Output the (x, y) coordinate of the center of the cell containing the given text.  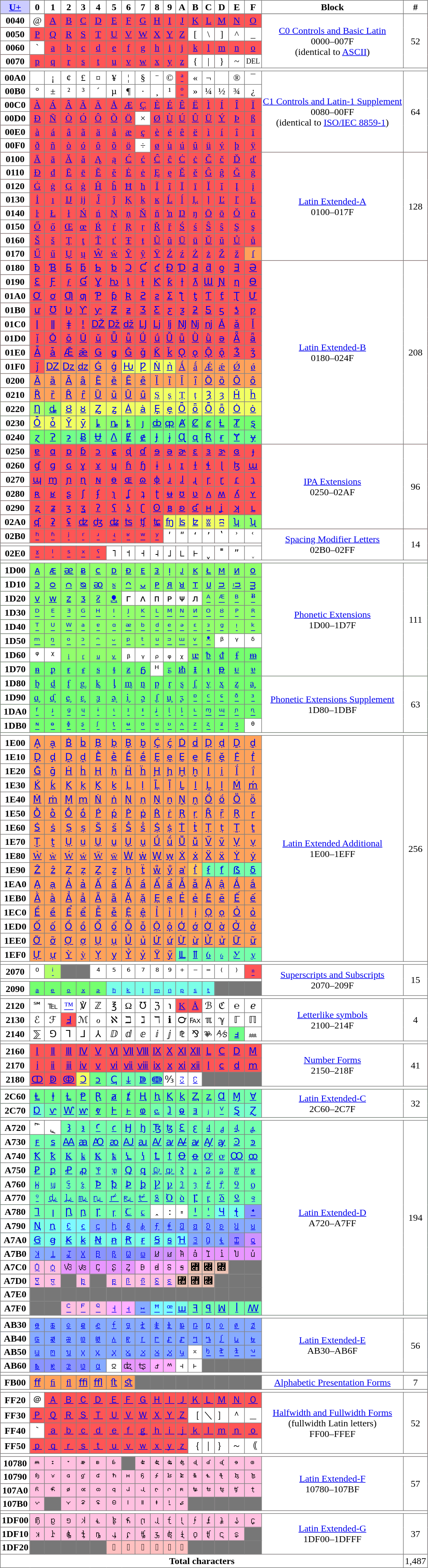
Ｑ (53, 1415)
Ꞩ (157, 1240)
Ɫ (69, 1096)
𝼕 (114, 1534)
Ṻ (182, 841)
ʶ (128, 536)
ᵬ (209, 655)
ᵹ (170, 669)
𐞣 (83, 1490)
ö (128, 145)
𐞶 (128, 1504)
2140 (15, 1034)
ꞃ (83, 1212)
Ḟ (237, 757)
ṻ (195, 841)
⁴ (98, 972)
ꭞ (237, 1352)
Ü (209, 118)
ṡ (53, 827)
ʉ (170, 494)
ḍ (222, 742)
0200 (15, 381)
Ē (69, 172)
0050 (15, 34)
c (83, 47)
ḧ (143, 771)
Ň (143, 213)
Ṣ (69, 827)
ɬ (209, 465)
1 (53, 7)
ǭ (222, 352)
ż (209, 253)
ở (253, 926)
˯ (253, 553)
ꭙ (170, 1352)
R (69, 34)
Ẕ (98, 870)
ꭅ (114, 1338)
ꝭ (222, 1184)
ᶋ (195, 683)
À (37, 105)
ʦ (128, 522)
Ẏ (237, 855)
ᶊ (182, 683)
Ƈ (143, 268)
ǀ (37, 324)
ↄ (98, 1079)
Ű (37, 253)
ᶛ (195, 697)
ï (253, 132)
𝼑 (53, 1534)
Ｋ (195, 1400)
ĵ (114, 199)
ṑ (53, 813)
ᶯ (253, 711)
Ａ (53, 1400)
ꟃ (83, 1267)
ᶼ (209, 726)
ặ (143, 898)
Ɵ (253, 282)
ữ (253, 940)
ꝵ (114, 1198)
ȝ (222, 395)
1D80 (15, 683)
Î (237, 105)
˫ (195, 553)
ž (237, 253)
1E60 (15, 827)
Ủ (128, 940)
ḥ (114, 771)
ƞ (237, 282)
ʳ (83, 536)
0270 (15, 480)
Ṍ (209, 799)
ꞝ (222, 1226)
e (114, 47)
Ḭ (209, 771)
ṋ (195, 799)
8 (157, 7)
ᴒ (69, 584)
0260 (15, 465)
ỽ (222, 954)
Ɩ (128, 282)
ɋ (195, 437)
ɾ (237, 480)
ờ (222, 926)
ʢ (69, 522)
Ž (222, 253)
ｉ (170, 1431)
ṽ (222, 841)
ƣ (83, 296)
ｘ (157, 1446)
¸ (157, 91)
ᵤ (98, 655)
ʘ (157, 508)
Ŧ (128, 240)
˥ (114, 553)
ħ (143, 186)
ŋ (195, 213)
ợ (83, 940)
Ǟ (237, 338)
⁰ (37, 972)
Ⅷ (143, 1051)
^ (237, 34)
ḵ (114, 785)
Ƭ (209, 296)
ꬸ (157, 1325)
0210 (15, 395)
𝼙 (170, 1534)
DEL (253, 61)
ớ (195, 926)
0280 (15, 494)
FF40 (15, 1431)
Ｚ (182, 1415)
Ş (237, 226)
x (157, 61)
ė (143, 172)
Total characters (202, 1561)
ᴗ (143, 584)
Ȟ (237, 395)
𐞙 (170, 1477)
01A0 (15, 296)
0140 (15, 213)
Ṝ (209, 813)
Ê (182, 105)
Ḏ (237, 742)
ᴕ (114, 584)
𝼖 (128, 1534)
ꭘ (157, 1352)
Ᵹ (222, 1198)
𐞒 (69, 1477)
ⅶ (128, 1065)
ᵘ (157, 641)
𐞗 (143, 1477)
¿ (253, 91)
ẓ (83, 870)
ê (182, 132)
ᶥ (114, 711)
ǽ (222, 366)
ⱹ (170, 1110)
ḕ (114, 757)
ℿ (253, 1020)
Ⅺ (182, 1051)
ắ (253, 884)
ⱡ (53, 1096)
ᴭ (222, 598)
ꭍ (222, 1338)
𐞸 (157, 1504)
A7F0 (15, 1308)
1D00 (15, 570)
ȴ (98, 423)
⁶ (128, 972)
Z (182, 34)
ᴬ (209, 598)
ú (182, 145)
𐞃 (83, 1463)
· (143, 91)
0230 (15, 423)
ǉ (170, 324)
꜡ (53, 1127)
ᵜ (209, 641)
ꜧ (143, 1127)
ǣ (83, 352)
Ú (182, 118)
I (170, 20)
ȃ (83, 381)
ꝿ (253, 1198)
Ṥ (98, 827)
Ů (237, 240)
0190 (15, 282)
ś (195, 226)
ɻ (195, 480)
ⅳ (83, 1065)
ǻ (195, 366)
Ⅽ (222, 1051)
Ꝡ (37, 1184)
ä (98, 132)
Ƨ (143, 296)
Ư (253, 296)
ⅽ (222, 1065)
ɣ (83, 465)
š (53, 240)
ꭄ (98, 1338)
63 (415, 704)
Ꞔ (98, 1267)
ẞ (237, 870)
ṥ (114, 827)
Ẳ (69, 898)
Ɀ (253, 1110)
ổ (114, 926)
ṧ (143, 827)
ƅ (114, 268)
ᵃ (83, 627)
ꬵ (114, 1325)
ř (170, 226)
ƶ (128, 310)
ⅈ (157, 1034)
ｏ (253, 1431)
Ĺ (170, 199)
ᵁ (53, 627)
ꞣ (83, 1240)
2120 (15, 1006)
û (195, 145)
ᴅ (114, 570)
Latin Extended-DA720–A7FF (332, 1218)
ꟽ (222, 1308)
ᴤ (98, 598)
å (114, 132)
Ắ (237, 884)
ᴌ (209, 570)
Ꝿ (237, 1198)
ꟸ (157, 1308)
ⅻ (195, 1065)
ꭟ (253, 1352)
ỗ (143, 926)
ˣ (83, 553)
Ď (237, 159)
ŵ (114, 253)
Ḗ (128, 757)
ử (222, 940)
Ç (143, 105)
𐞳 (83, 1504)
ǫ (195, 352)
ꟿ (253, 1308)
Ǆ (98, 324)
Ǖ (114, 338)
ᴍ (222, 570)
ꭧ (143, 1366)
ᶁ (53, 683)
ꭏ (253, 1338)
ᵲ (69, 669)
ᴪ (182, 598)
@ (37, 20)
ᴼ (209, 613)
b (69, 47)
í (222, 132)
Ė (128, 172)
ḫ (195, 771)
Latin Extended-B0180–024F (332, 352)
ì (209, 132)
ꜯ (253, 1127)
Ṫ (182, 827)
Í (222, 105)
ą (114, 159)
ꭎ (237, 1338)
ḁ (53, 742)
ᶒ (69, 697)
J (182, 20)
ᵅ (114, 627)
ᴞ (237, 584)
ǵ (114, 366)
Ō (209, 213)
Ế (237, 898)
Latin Extended-G1DF00–1DFFF (332, 1534)
Ŷ (128, 253)
ᴙ (170, 584)
ℯ (253, 1006)
Ŕ (98, 226)
ʏ (253, 494)
ꞌ (209, 1212)
Ⅿ (253, 1051)
Ự (37, 954)
½ (222, 91)
ᶅ (114, 683)
Ū (182, 240)
ﬃ (83, 1382)
ᵪ (182, 655)
ᶩ (170, 711)
1DB0 (15, 726)
ť (114, 240)
Ⱨ (143, 1096)
𐞊 (182, 1463)
Ꝓ (69, 1170)
ǧ (143, 352)
𐞀 (37, 1463)
Ƥ (98, 296)
Ć (128, 159)
ɼ (209, 480)
AB40 (15, 1338)
ɸ (157, 480)
ₐ (37, 988)
ɹ (170, 480)
ᶫ (195, 711)
Ȕ (98, 395)
ᶀ (37, 683)
Ɠ (83, 282)
128 (415, 206)
ꭈ (157, 1338)
ﬅ (114, 1382)
ᶄ (98, 683)
ă (83, 159)
ʁ (53, 494)
𐞭 (222, 1490)
Ꟃ (69, 1267)
ₘ (157, 988)
Ŗ (128, 226)
00F0 (15, 145)
î (237, 132)
» (195, 91)
ꟾ (237, 1308)
ꬴ (98, 1325)
ƛ (195, 282)
ɀ (37, 437)
𝼞 (237, 1534)
Ù (170, 118)
ḟ (253, 757)
Ở (237, 926)
𐞝 (222, 1477)
0040 (15, 20)
Ƶ (114, 310)
ľ (237, 199)
ḷ (143, 785)
ʽ (222, 536)
ꟓ (83, 1281)
ʮ (237, 522)
ｓ (83, 1446)
ꟑ (53, 1281)
℥ (114, 1006)
𐞫 (195, 1490)
ᵼ (209, 669)
Ø (157, 118)
Ȋ (182, 381)
Ȏ (237, 381)
Ꝙ (157, 1170)
ᴢ (69, 598)
Ș (157, 395)
𐞥 (114, 1490)
𝼘 (157, 1534)
ᶂ (69, 683)
ǡ (53, 352)
Ạ (37, 884)
ƌ (209, 268)
ˠ (37, 553)
ɖ (128, 451)
ɡ (53, 465)
Ꜣ (69, 1127)
S (83, 34)
X (157, 34)
0290 (15, 508)
ǋ (195, 324)
ꜱ (53, 1141)
ɦ (128, 465)
𐞂 (69, 1463)
Ꟈ (143, 1267)
Ƛ (209, 1281)
ǃ (83, 324)
ᴜ (209, 584)
Ò (69, 118)
Ẁ (37, 855)
ḿ (253, 785)
ᴋ (195, 570)
Ｗ (143, 1415)
ｅ (114, 1431)
107B0 (15, 1504)
⅍ (222, 1034)
ᵆ (128, 627)
ｇ (143, 1431)
q (53, 61)
ⅵ (114, 1065)
Alphabetic Presentation Forms (332, 1382)
ↇ (143, 1079)
ᵝ (222, 641)
Ⅴ (98, 1051)
ℶ (128, 1020)
ʜ (209, 508)
ȹ (170, 423)
ₗ (143, 988)
\ (209, 34)
⅄ (98, 1034)
Ȁ (37, 381)
ø (157, 145)
Ȣ (69, 409)
14 (415, 545)
Ｔ (98, 1415)
Block (332, 7)
Ĉ (157, 159)
ȩ (170, 409)
ᶱ (53, 726)
ₓ (83, 988)
Ɤ (195, 1267)
Ꝟ (237, 1170)
ﬆ (128, 1382)
ĭ (222, 186)
ų (83, 253)
ɜ (209, 451)
ꝇ (143, 1156)
Ꟁ (37, 1267)
ḭ (222, 771)
ừ (195, 940)
ʷ (143, 536)
Ꞗ (128, 1226)
Ɲ (222, 282)
Latin Extended-EAB30–AB6F (332, 1345)
ẑ (53, 870)
ᶕ (114, 697)
ĕ (114, 172)
ẍ (222, 855)
ɶ (128, 480)
0220 (15, 409)
ᵽ (222, 669)
ʿ (253, 536)
Ƙ (157, 282)
ℷ (143, 1020)
ḏ (253, 742)
ẏ (253, 855)
ₕ (114, 988)
Ḋ (182, 742)
𐞖 (128, 1477)
ǚ (182, 338)
Ẇ (128, 855)
Ƕ (128, 366)
Ă (69, 159)
ᵚ (182, 641)
ɰ (37, 480)
Ⅾ (237, 1051)
2090 (15, 988)
A740 (15, 1156)
ᴠ (37, 598)
ⅼ (209, 1065)
Latin Extended-F10780–107BF (332, 1484)
Ɉ (157, 437)
ḯ (253, 771)
ǈ (157, 324)
ₛ (195, 988)
÷ (143, 145)
ẽ (222, 898)
ƚ (182, 282)
ᶑ (53, 697)
Ⅶ (128, 1051)
Ḽ (209, 785)
Ǐ (253, 324)
ʼ (209, 536)
ｗ (143, 1446)
Ṓ (69, 813)
ẻ (195, 898)
Ȼ (195, 423)
ᴾ (237, 613)
ꞯ (253, 1240)
ⅅ (114, 1034)
P (37, 34)
Ʈ (237, 296)
ꝓ (83, 1170)
𐞘 (157, 1477)
Number Forms2150–218F (332, 1065)
Ṛ (182, 813)
ꝯ (253, 1184)
ꞎ (237, 1212)
Ṑ (37, 813)
𐞹 (170, 1504)
ȫ (195, 409)
Ɇ (128, 437)
ề (53, 912)
𐞟 (253, 1477)
Ṋ (182, 799)
Ô (98, 118)
Ꞓ (69, 1226)
Ÿ (157, 253)
ᶶ (128, 726)
Ʊ (53, 310)
Ꜿ (237, 1141)
Ɦ (182, 1240)
ꞽ (222, 1254)
Š (37, 240)
꞉ (170, 1212)
ᴐ (37, 584)
℺ (182, 1020)
Ề (37, 912)
00E0 (15, 132)
ᵞ (237, 641)
ᶡ (53, 711)
Ữ (237, 940)
ꝝ (222, 1170)
℮ (237, 1006)
Ⱶ (114, 1110)
ƃ (83, 268)
ᶴ (98, 726)
ẋ (195, 855)
𐞕 (114, 1477)
˧ (143, 553)
Ƴ (83, 310)
ʟ (253, 508)
ᵫ (195, 655)
ẗ (143, 870)
Ｌ (209, 1400)
Ī (182, 186)
ᵮ (237, 655)
ɲ (69, 480)
𐞮 (237, 1490)
ƿ (253, 310)
ç (143, 132)
Ṗ (128, 813)
Ↄ (83, 1079)
ⅲ (69, 1065)
Ĝ (209, 172)
´ (98, 91)
ḅ (114, 742)
ḱ (53, 785)
ᶳ (83, 726)
m (222, 47)
A760 (15, 1184)
57 (415, 1484)
ｑ (53, 1446)
ꬼ (209, 1325)
Ṹ (157, 841)
ↈ (157, 1079)
Ǌ (182, 324)
Ṯ (237, 827)
1E00 (15, 742)
Ⱳ (69, 1110)
Ꝧ (128, 1184)
ƀ (37, 268)
Õ (114, 118)
ʱ (53, 536)
Ṇ (128, 799)
T (98, 34)
ɮ (237, 465)
ꝶ (128, 1198)
Þ (237, 118)
ↀ (37, 1079)
Ꟶ (114, 1308)
1E50 (15, 813)
Ỏ (237, 912)
Ⅼ (209, 1051)
ĥ (114, 186)
ã (83, 132)
0150 (15, 226)
ỉ (170, 912)
ℸ (157, 1020)
1D40 (15, 627)
Ꝋ (182, 1156)
_ (253, 34)
Ꟑ (37, 1281)
꭫ (195, 1366)
ȍ (222, 381)
Ɥ (222, 1212)
ŀ (37, 213)
Ḵ (98, 785)
ᴝ (222, 584)
Ĵ (98, 199)
ꭔ (98, 1352)
ｖ (128, 1446)
Ȃ (69, 381)
𐞧 (143, 1490)
ș (170, 395)
ᴫ (195, 598)
ᵙ (170, 641)
ᵒ (69, 641)
ṕ (114, 813)
ꬰ (37, 1325)
ᵓ (83, 641)
ŷ (143, 253)
𝼃 (83, 1520)
꞊ (182, 1212)
Ḫ (182, 771)
ꞓ (83, 1226)
𝼈 (157, 1520)
ē (83, 172)
ǲ (69, 366)
ᵻ (195, 669)
ⅰ (37, 1065)
Ꜵ (98, 1141)
Ɍ (209, 437)
｛ (195, 1446)
ṝ (222, 813)
ʒ (69, 508)
ɪ (182, 465)
± (53, 91)
Ḇ (128, 742)
ȧ (143, 409)
Ɬ (222, 1240)
0100 (15, 159)
256 (415, 848)
ʑ (53, 508)
â (69, 132)
ℭ (222, 1006)
𐞴 (98, 1504)
A7A0 (15, 1240)
ꞗ (143, 1226)
ⱻ (195, 1110)
］ (222, 1415)
32 (415, 1103)
ꞙ (170, 1226)
ᴈ (157, 570)
Ꞣ (69, 1240)
Ꝗ (128, 1170)
ṫ (195, 827)
Ɂ (53, 437)
𐞢 (69, 1490)
ʛ (195, 508)
ᶽ (222, 726)
Ꝍ (209, 1156)
ꜩ (170, 1127)
Ị (182, 912)
Ŀ (253, 199)
ꝍ (222, 1156)
ᵯ (253, 655)
ꭩ (170, 1366)
ᴺ (182, 613)
Ꜻ (182, 1141)
ǁ (53, 324)
ᶵ (114, 726)
ḽ (222, 785)
ȱ (53, 423)
⁺ (182, 972)
ꞏ (253, 1212)
ᶉ (170, 683)
𝼁 (53, 1520)
Ȩ (157, 409)
ḉ (170, 742)
ǒ (69, 338)
Ņ (114, 213)
Phonetic Extensions Supplement1D80–1DBF (332, 704)
Ᵽ (83, 1096)
ꭓ (83, 1352)
ḓ (83, 757)
ꭚ (182, 1352)
Ｐ (37, 1415)
⁵ (114, 972)
w (143, 61)
° (37, 91)
ɇ (143, 437)
Ḱ (37, 785)
Ṧ (128, 827)
Ω (128, 1006)
u (114, 61)
ĉ (170, 159)
Ỻ (182, 954)
Ï (253, 105)
ŏ (253, 213)
Ļ (195, 199)
Ꝃ (69, 1156)
ﬀ (37, 1382)
ẛ (195, 870)
ⱼ (209, 1110)
ỿ (253, 954)
¢ (69, 78)
Ꝯ (237, 1184)
Ä (98, 105)
ꭌ (209, 1338)
ꜹ (170, 1141)
ⅹ (170, 1065)
ź (182, 253)
Ỷ (128, 954)
Ⅸ (157, 1051)
ᶻ (195, 726)
ɍ (222, 437)
ḡ (53, 771)
Ḙ (157, 757)
A730 (15, 1141)
ɿ (253, 480)
ɱ (53, 480)
ɢ (69, 465)
Ｊ (182, 1400)
ᶜ (209, 697)
ᶓ (83, 697)
ŭ (222, 240)
Å (195, 1006)
ℱ (53, 1020)
ﬄ (98, 1382)
n (237, 47)
Ỗ (128, 926)
¾ (237, 91)
Ẵ (98, 898)
ḃ (83, 742)
Ẑ (37, 870)
Ꞵ (98, 1254)
Ẻ (182, 898)
ꟼ (209, 1308)
↋ (195, 1079)
𝼧 (143, 1547)
00C0 (15, 105)
Ꝑ (37, 1170)
ẘ (157, 870)
Ẉ (157, 855)
⅀ (37, 1034)
Ớ (182, 926)
þ (237, 145)
ᶙ (170, 697)
Á (53, 105)
ꜰ (37, 1141)
Ầ (128, 884)
ǰ (37, 366)
01F0 (15, 366)
ⱪ (182, 1096)
v (128, 61)
ꝙ (170, 1170)
Ặ (128, 898)
𐞩 (170, 1490)
© (170, 78)
ᶤ (98, 711)
ꞧ (143, 1240)
ȳ (83, 423)
Ƒ (53, 282)
ꞇ (143, 1212)
ꟁ (53, 1267)
ꝸ (157, 1198)
ꟶ (128, 1308)
ɠ (37, 465)
ḛ (195, 757)
℡ (53, 1006)
ư (37, 310)
Ｈ (157, 1400)
107A0 (15, 1490)
Ǫ (182, 352)
ᶖ (128, 697)
ˬ (209, 553)
1E30 (15, 785)
ǔ (98, 338)
ⅷ (143, 1065)
6 (128, 7)
ᵸ (157, 669)
1EA0 (15, 884)
02A0 (15, 522)
2C70 (15, 1110)
ｙ (170, 1446)
ể (83, 912)
ᶧ (143, 711)
01B0 (15, 310)
A750 (15, 1170)
ꝳ (83, 1198)
～ (237, 1446)
⅋ (195, 1034)
ꭦ (128, 1366)
ᵥ (114, 655)
ꭣ (83, 1366)
Ḯ (237, 771)
A7E0 (15, 1294)
ⱺ (182, 1110)
ŝ (222, 226)
𝼊 (182, 1520)
Ʝ (69, 1254)
01E0 (15, 352)
1E40 (15, 799)
02E0 (15, 553)
Ꟊ (170, 1267)
ᴟ (253, 584)
𐞄 (98, 1463)
ꞟ (253, 1226)
A790 (15, 1226)
ḗ (143, 757)
® (237, 78)
ᴂ (69, 570)
Ƌ (195, 268)
Ț (182, 395)
ⅇ (143, 1034)
𝼅 (114, 1520)
ᴵ (114, 613)
ⱨ (157, 1096)
ꝫ (195, 1184)
Ḥ (98, 771)
1DF20 (15, 1547)
Ƃ (69, 268)
Ṉ (157, 799)
ⱷ (143, 1110)
ᴔ (98, 584)
ꞷ (143, 1254)
ᶹ (170, 726)
ỳ (83, 954)
𝼔 (98, 1534)
į (253, 186)
Ġ (37, 186)
ʠ (37, 522)
0110 (15, 172)
O (253, 20)
FB00 (15, 1382)
r (69, 61)
𝼝 (222, 1534)
ʺ (182, 536)
ᶷ (143, 726)
Ħ (128, 186)
ṏ (253, 799)
ẕ (114, 870)
Ｘ (157, 1415)
ꞕ (114, 1226)
Ɗ (182, 268)
ᴖ (128, 584)
ū (195, 240)
ꜷ (143, 1141)
Ꞌ (195, 1212)
ạ (53, 884)
ý (222, 145)
Ḛ (182, 757)
ꝕ (114, 1170)
l (209, 47)
ǎ (237, 324)
Ḩ (157, 771)
ꜳ (83, 1141)
Ċ (182, 159)
ḳ (83, 785)
ꟛ (195, 1281)
ꝑ (53, 1170)
ấ (114, 884)
ḑ (53, 757)
A720 (15, 1127)
Ʞ (37, 1254)
Ȭ (209, 409)
2160 (15, 1051)
ᶗ (143, 697)
Ì (209, 105)
¥ (114, 78)
ℾ (237, 1020)
00B0 (15, 91)
ᴮ (237, 598)
𐞦 (128, 1490)
ʓ (83, 508)
ꭀ (37, 1338)
ƫ (195, 296)
𐞚 (182, 1477)
194 (415, 1218)
⁽ (222, 972)
Ꞧ (128, 1240)
Ꝭ (209, 1184)
A780 (15, 1212)
Ľ (222, 199)
Ể (69, 912)
Ť (98, 240)
ᴩ (170, 598)
9 (170, 7)
𐞵 (114, 1504)
ᵱ (53, 669)
Ĭ (209, 186)
ʎ (237, 494)
𐞞 (237, 1477)
ồ (83, 926)
Ｆ (128, 1400)
Ȿ (237, 1110)
Ḓ (69, 757)
Ɔ (128, 268)
𝼄 (98, 1520)
Ȥ (98, 409)
Ṿ (237, 841)
ẖ (128, 870)
Ḅ (98, 742)
ḙ (170, 757)
Ｎ (237, 1400)
Ỉ (157, 912)
5 (114, 7)
ű (53, 253)
ʌ (209, 494)
ꜽ (222, 1141)
ġ (53, 186)
ȟ (253, 395)
Ꝏ (237, 1156)
ꭁ (53, 1338)
Ę (157, 172)
ɺ (182, 480)
𐞯 (253, 1490)
Ⱬ (195, 1096)
Ꜫ (182, 1127)
ķ (143, 199)
ẝ (222, 870)
ꞔ (98, 1226)
ꟕ (114, 1281)
1E70 (15, 841)
𝼇 (143, 1520)
Ʒ (143, 310)
1D10 (15, 584)
ȇ (143, 381)
Ə (253, 268)
Ƽ (209, 310)
ꜻ (195, 1141)
⅌ (209, 1034)
| (209, 61)
Ȯ (237, 409)
ᶃ (83, 683)
Ꝫ (182, 1184)
ł (69, 213)
𐞪 (182, 1490)
ʵ (114, 536)
ʩ (170, 522)
à (37, 132)
ʝ (222, 508)
Letterlike symbols2100–214F (332, 1020)
ꭝ (222, 1352)
0170 (15, 253)
𝼀 (37, 1520)
𐞬 (209, 1490)
ɑ (53, 451)
Ẋ (182, 855)
56 (415, 1345)
Ꞻ (182, 1254)
ᵿ (253, 669)
ʴ (98, 536)
Halfwidth and Fullwidth Forms(fullwidth Latin letters)FF00–FFEF (332, 1423)
ᶨ (157, 711)
˭ (222, 553)
Ꝣ (69, 1184)
ꟻ (195, 1308)
Ś (182, 226)
ˤ (98, 553)
ʊ (182, 494)
˦ (128, 553)
ȷ (143, 423)
Ỳ (69, 954)
℧ (143, 1006)
ꜭ (222, 1127)
Ǚ (170, 338)
ℽ (222, 1020)
ℼ (209, 1020)
Ḃ (69, 742)
ⅺ (182, 1065)
3 (83, 7)
⁾ (237, 972)
ˡ (53, 553)
ỡ (53, 940)
ꞻ (195, 1254)
Ɛ (37, 282)
ủ (143, 940)
ᶍ (222, 683)
Ƣ (69, 296)
Ꞇ (128, 1212)
ꞅ (114, 1212)
Ǯ (237, 352)
Ë (195, 105)
ꝟ (253, 1170)
ᴥ (114, 598)
ᵦ (128, 655)
ₑ (53, 988)
Ᶎ (128, 1267)
ß (253, 118)
ℴ (98, 1020)
10780 (15, 1463)
Ꞃ (69, 1212)
ƍ (222, 268)
Ƚ (222, 423)
ḩ (170, 771)
𐞌 (209, 1463)
Ậ (209, 884)
Ȱ (37, 423)
ꝱ (53, 1198)
ğ (253, 172)
𐞏 (253, 1463)
ț (195, 395)
Ⱡ (37, 1096)
Ʃ (170, 296)
ɕ (114, 451)
𐞋 (195, 1463)
Ỵ (98, 954)
ᴹ (170, 613)
Ḕ (98, 757)
ố (53, 926)
ℤ (98, 1006)
C1 Controls and Latin-1 Supplement0080–00FF(identical to ISO/IEC 8859-1) (332, 111)
ỻ (195, 954)
¯ (253, 78)
ᵊ (182, 627)
ℹ (170, 1020)
ｃ (83, 1431)
Ⅹ (170, 1051)
ᶬ (209, 711)
ʻ (195, 536)
ꬺ (182, 1325)
ɴ (98, 480)
ᴸ (157, 613)
ᴘ (157, 584)
𝼨 (157, 1547)
꭛ (195, 1352)
𝼪 (182, 1547)
ḣ (83, 771)
ę (170, 172)
ⱳ (83, 1110)
ʾ (237, 536)
ȶ (128, 423)
ⁿ (253, 972)
ʣ (83, 522)
0 (37, 7)
ꭢ (69, 1366)
ẫ (195, 884)
Ɑ (222, 1096)
ᶘ (157, 697)
Ǽ (209, 366)
02B0 (15, 536)
ʂ (69, 494)
¼ (209, 91)
Ʉ (98, 437)
FF20 (15, 1400)
Ȑ (37, 395)
y (170, 61)
ᴲ (69, 613)
Ꟛ (182, 1281)
a (53, 47)
ʀ (37, 494)
＿ (253, 1415)
Ⱪ (170, 1096)
Spacing Modifier Letters02B0–02FF (332, 545)
ꝃ (83, 1156)
Ⅳ (83, 1051)
ǂ (69, 324)
ⅱ (53, 1065)
ꝧ (143, 1184)
Ấ (98, 884)
Ờ (209, 926)
ꭨ (157, 1366)
Ǝ (237, 268)
ᶢ (69, 711)
ꭒ (69, 1352)
ₚ (182, 988)
ế (253, 898)
ᵔ (98, 641)
1DA0 (15, 711)
ȓ (83, 395)
𐞜 (209, 1477)
Ỡ (37, 940)
Ｃ (83, 1400)
Ꜷ (128, 1141)
ꬹ (170, 1325)
Ǎ (222, 324)
｟ (253, 1446)
ʪ (182, 522)
é (170, 132)
ꞵ (114, 1254)
ɽ (222, 480)
s (83, 61)
ʧ (143, 522)
ð (37, 145)
ǖ (128, 338)
ᶸ (157, 726)
Ḻ (182, 785)
K (195, 20)
𐞇 (143, 1463)
Ɏ (237, 437)
ꟹ (170, 1308)
ꟷ (143, 1308)
ệ (143, 912)
ȼ (209, 423)
ꞩ (170, 1240)
1D70 (15, 669)
1E10 (15, 757)
è (157, 132)
0240 (15, 437)
đ (53, 172)
Ǹ (157, 366)
ᵗ (143, 641)
℣ (83, 1006)
ᴃ (83, 570)
Ȝ (209, 395)
ᵭ (222, 655)
Ĕ (98, 172)
𐞍 (222, 1463)
ᶈ (157, 683)
ò (69, 145)
⅁ (53, 1034)
Latin Extended-A0100–017F (332, 206)
𐞷 (143, 1504)
ᴓ (83, 584)
Ʋ (69, 310)
ʡ (53, 522)
ᴨ (157, 598)
ꭊ (182, 1338)
Ｒ (69, 1415)
AB50 (15, 1352)
ĺ (182, 199)
ẩ (170, 884)
ᵟ (253, 641)
Ɒ (37, 1110)
↊ (182, 1079)
𝼐 (37, 1534)
𝼎 (237, 1520)
ʔ (98, 508)
ɫ (195, 465)
Ɯ (209, 282)
Ꟙ (157, 1281)
A770 (15, 1198)
Ḍ (209, 742)
ᴷ (143, 613)
Ꝥ (98, 1184)
i (170, 47)
Å (114, 105)
ɩ (170, 465)
ƭ (222, 296)
˩ (170, 553)
¦ (128, 78)
ꝺ (182, 1198)
⁹ (170, 972)
ʕ (114, 508)
ᴑ (53, 584)
Ö (128, 118)
ȏ (253, 381)
ɚ (182, 451)
ċ (195, 159)
ꭠ (37, 1366)
ɘ (157, 451)
ẇ (143, 855)
＾ (237, 1415)
ń (98, 213)
ɝ (222, 451)
Ứ (157, 940)
℻ (195, 1020)
Ⅵ (114, 1051)
ﬁ (53, 1382)
Ꞥ (98, 1240)
ʞ (237, 508)
ꭋ (195, 1338)
0060 (15, 47)
⅃ (83, 1034)
Ź (170, 253)
ᴁ (53, 570)
ⱦ (128, 1096)
꭪ (182, 1366)
Ｄ (98, 1400)
Ģ (69, 186)
𐞔 (98, 1477)
Ʇ (53, 1254)
Ꜳ (69, 1141)
ẜ (209, 870)
Ꝛ (182, 1170)
ꬲ (69, 1325)
ⅎ (237, 1034)
ⅸ (157, 1065)
ȑ (53, 395)
{ (195, 61)
õ (114, 145)
ℰ (37, 1020)
ˮ (237, 553)
ţ (83, 240)
Ｖ (128, 1415)
ɨ (157, 465)
41 (415, 1065)
ꝁ (53, 1156)
ꟈ (157, 1267)
N (237, 20)
Ⱦ (237, 423)
Ń (83, 213)
ℳ (83, 1020)
ǝ (222, 338)
ｍ (222, 1431)
꜠ (37, 1127)
ｊ (182, 1431)
Ǘ (143, 338)
ʃ (83, 494)
ḹ (170, 785)
Ệ (128, 912)
𐞨 (157, 1490)
℩ (170, 1006)
ʚ (182, 508)
ₜ (209, 988)
ĸ (157, 199)
ᶲ (69, 726)
ỵ (114, 954)
15 (415, 980)
Ʌ (114, 437)
Ṷ (128, 841)
Ḣ (69, 771)
ƻ (195, 310)
ｎ (237, 1431)
ꟙ (170, 1281)
𝼋 (195, 1520)
Ḿ (237, 785)
§ (143, 78)
ᶪ (182, 711)
U (114, 34)
ᵨ (157, 655)
á (53, 132)
ù (170, 145)
1E80 (15, 855)
p (37, 61)
Ả (69, 884)
1EB0 (15, 898)
ᶝ (222, 697)
𝼦 (128, 1547)
ī (195, 186)
ễ (114, 912)
Ẍ (209, 855)
ȕ (114, 395)
ᵇ (143, 627)
ƴ (98, 310)
ᴴ (98, 613)
f (128, 47)
Ⅻ (195, 1051)
Ǿ (237, 366)
ɭ (222, 465)
ᴛ (195, 584)
ᶺ (182, 726)
ꬳ (83, 1325)
1D90 (15, 697)
𝼓 (83, 1534)
V (128, 34)
Ţ (69, 240)
ᶭ (222, 711)
𐞓 (83, 1477)
ꝉ (170, 1156)
1DF10 (15, 1534)
ꟗ (143, 1281)
ʥ (114, 522)
ɐ (37, 451)
ʰ (37, 536)
Æ (128, 105)
ǟ (253, 338)
ᶣ (83, 711)
ᵳ (83, 669)
Ꞛ (182, 1226)
⁷ (143, 972)
ᶌ (209, 683)
ꭉ (170, 1338)
ꞑ (53, 1226)
ậ (222, 884)
ⅉ (170, 1034)
1D50 (15, 641)
ẚ (182, 870)
𐞅 (114, 1463)
ᴊ (182, 570)
↉ (170, 1079)
ꬿ (253, 1325)
Û (195, 118)
ℵ (114, 1020)
ꞁ (53, 1212)
Ố (37, 926)
ꝋ (195, 1156)
ɤ (98, 465)
Ꟗ (128, 1281)
Ǡ (37, 352)
Ų (69, 253)
ⱬ (209, 1096)
ÿ (253, 145)
Ꞡ (37, 1240)
j (182, 47)
Ꟍ (209, 1267)
Œ (69, 226)
Ẓ (69, 870)
Ꞁ (37, 1212)
64 (415, 111)
Ǥ (98, 352)
ʋ (195, 494)
𐞈 (157, 1463)
ꭗ (143, 1352)
ʫ (195, 522)
ꟍ (222, 1267)
Ṱ (37, 841)
Ẹ (157, 898)
Ṡ (37, 827)
Đ (37, 172)
ɗ (143, 451)
Ｅ (114, 1400)
00A0 (15, 78)
ģ (83, 186)
ᵩ (170, 655)
Ꝕ (98, 1170)
ȉ (170, 381)
℠ (37, 1006)
ꭜ (209, 1352)
ɉ (170, 437)
Ķ (128, 199)
ᶟ (253, 697)
0130 (15, 199)
ᶏ (253, 683)
Ỿ (237, 954)
Ꜽ (209, 1141)
ꭖ (128, 1352)
ꬽ (222, 1325)
Ꜩ (157, 1127)
ụ (114, 940)
ａ (53, 1431)
ⱴ (98, 1110)
M (222, 20)
# (415, 7)
Ｂ (69, 1400)
ỹ (170, 954)
œ (83, 226)
Ǻ (182, 366)
ẁ (53, 855)
Ṁ (37, 799)
ᴎ (237, 570)
ẵ (114, 898)
ṭ (222, 827)
Latin Extended-C2C60–2C7F (332, 1103)
Ṽ (209, 841)
Ƀ (83, 437)
Ṏ (237, 799)
ᶰ (37, 726)
ṳ (83, 841)
ᵡ (53, 655)
ō (222, 213)
ꜫ (195, 1127)
ꜿ (253, 1141)
Ｉ (170, 1400)
Ừ (182, 940)
ǹ (170, 366)
ⅆ (128, 1034)
ɥ (114, 465)
Ꜹ (157, 1141)
ᴡ (53, 598)
Ɖ (170, 268)
Ř (157, 226)
ḝ (222, 757)
ʍ (222, 494)
Ổ (98, 926)
ᴆ (128, 570)
ʸ (157, 536)
ņ (128, 213)
Ꜭ (209, 1127)
AB30 (15, 1325)
ｕ (114, 1446)
111 (415, 620)
ᴻ (195, 613)
ʗ (143, 508)
𝼍 (222, 1520)
ƾ (237, 310)
Ṩ (157, 827)
Ʂ (114, 1267)
37 (415, 1534)
FF30 (15, 1415)
ô (98, 145)
𝼗 (143, 1534)
ᴽ (222, 613)
Ȍ (209, 381)
ʖ (128, 508)
Ꝅ (98, 1156)
Ā (37, 159)
Ẫ (182, 884)
𝼜 (209, 1534)
Ɣ (98, 282)
Ḷ (128, 785)
ǘ (157, 338)
ṍ (222, 799)
ȥ (114, 409)
Latin Extended Additional1E00–1EFF (332, 848)
ũ (170, 240)
g (143, 47)
ℬ (209, 1006)
ɂ (69, 437)
ṿ (253, 841)
Phonetic Extensions1D00–1D7F (332, 620)
𐞉 (170, 1463)
ṱ (53, 841)
ǿ (253, 366)
ộ (170, 926)
] (222, 34)
ʇ (143, 494)
ᵵ (114, 669)
ｐ (37, 1446)
｝ (222, 1446)
Ꝺ (170, 1198)
ẉ (170, 855)
ⱱ (53, 1110)
ó (83, 145)
ᶇ (143, 683)
Ż (195, 253)
ḻ (195, 785)
Ȧ (128, 409)
ḇ (143, 742)
Ꞙ (157, 1226)
Ğ (237, 172)
Ｇ (143, 1400)
ȯ (253, 409)
ǌ (209, 324)
Ꝁ (37, 1156)
ꜵ (114, 1141)
~ (237, 61)
Ɐ (253, 1096)
ñ (53, 145)
ȗ (143, 395)
Ɽ (98, 1096)
ň (157, 213)
ⅿ (253, 1065)
ŉ (170, 213)
1E20 (15, 771)
ɯ (253, 465)
˪ (182, 553)
Ẩ (157, 884)
ʅ (114, 494)
ṁ (53, 799)
ꞹ (170, 1254)
˨ (157, 553)
k (195, 47)
ᵋ (195, 627)
｀ (37, 1431)
ằ (53, 898)
ǳ (83, 366)
ꝏ (253, 1156)
ᵶ (128, 669)
ẳ (83, 898)
ɧ (143, 465)
ꝩ (170, 1184)
³ (83, 91)
ǜ (209, 338)
Ȗ (128, 395)
Ȫ (182, 409)
ʐ (37, 508)
ₖ (128, 988)
Y (170, 34)
ₒ (69, 988)
ʯ (253, 522)
Ȉ (157, 381)
1EF0 (15, 954)
0070 (15, 61)
t (98, 61)
ᵾ (237, 669)
ɟ (253, 451)
ᴚ (182, 584)
1E90 (15, 870)
ƒ (69, 282)
ᶿ (253, 726)
h (157, 47)
Ử (209, 940)
Ｕ (114, 1415)
ｆ (128, 1431)
Ṵ (98, 841)
ṉ (170, 799)
ʹ (170, 536)
ẅ (114, 855)
ｂ (69, 1431)
ṟ (253, 813)
¬ (209, 78)
Ⅰ (37, 1051)
ĩ (170, 186)
ꝅ (114, 1156)
𐞑 (53, 1477)
£ (83, 78)
¨ (157, 78)
Ǧ (128, 352)
ᶠ (37, 711)
ｔ (98, 1446)
Ṙ (157, 813)
𐞲 (69, 1504)
™ (69, 1006)
⅊ (182, 1034)
Ꝩ (157, 1184)
Ḧ (128, 771)
ď (253, 159)
ṙ (170, 813)
ᴿ (253, 613)
ᵐ (37, 641)
¶ (128, 91)
Ŵ (98, 253)
ů (253, 240)
ꬾ (237, 1325)
ⅾ (237, 1065)
Ǳ (53, 366)
1ED0 (15, 926)
Č (209, 159)
ꬱ (53, 1325)
𐞐 (37, 1477)
ᴦ (128, 598)
Ṅ (98, 799)
Ő (37, 226)
Ỽ (209, 954)
ᵉ (170, 627)
ü (209, 145)
Ẅ (98, 855)
Ꞟ (237, 1226)
ꭇ (143, 1338)
ᵕ (114, 641)
Ṃ (69, 799)
Ĩ (157, 186)
𐞡 (53, 1490)
ⱥ (114, 1096)
ᶚ (182, 697)
Ꜯ (237, 1127)
ꭐ (37, 1352)
Ꝇ (128, 1156)
Ǣ (69, 352)
G (143, 20)
Q (53, 34)
Ɡ (209, 1240)
Ꞑ (37, 1226)
ɛ (195, 451)
ꟴ (98, 1308)
ꞈ (157, 1212)
Ą (98, 159)
ᵷ (143, 669)
Ọ (209, 912)
A7B0 (15, 1254)
Ð (37, 118)
Ɱ (237, 1096)
1EC0 (15, 912)
FF50 (15, 1446)
ɓ (83, 451)
ƺ (182, 310)
ȅ (114, 381)
ļ (209, 199)
Ồ (69, 926)
1D20 (15, 598)
＠ (37, 1400)
ｈ (157, 1431)
Ⅱ (53, 1051)
ⱸ (157, 1110)
Ñ (53, 118)
ᵖ (128, 641)
L (209, 20)
Ụ (98, 940)
ǥ (114, 352)
ꝷ (143, 1198)
𝼌 (209, 1520)
Ꝝ (209, 1170)
ɷ (143, 480)
ƈ (157, 268)
Ḳ (69, 785)
Ɪ (237, 1240)
ꭂ (69, 1338)
A7D0 (15, 1281)
` (37, 47)
ḋ (195, 742)
« (195, 78)
ṣ (83, 827)
ƪ (182, 296)
ſ (253, 253)
01C0 (15, 324)
10790 (15, 1477)
ꭃ (83, 1338)
ʬ (209, 522)
𝼥 (114, 1547)
Ꞅ (98, 1212)
ᴉ (170, 570)
2 (69, 7)
ᵛ (195, 641)
Ⅲ (69, 1051)
ꟺ (182, 1308)
ş (253, 226)
Ḡ (37, 771)
ǆ (128, 324)
0120 (15, 186)
𝼚 (182, 1534)
ı (53, 199)
Ǜ (195, 338)
Ǔ (83, 338)
Ƅ (98, 268)
𝼛 (195, 1534)
ṗ (143, 813)
ƨ (157, 296)
H (157, 20)
} (222, 61)
Ŭ (209, 240)
ȵ (114, 423)
ᵂ (69, 627)
⁻ (195, 972)
Ｏ (253, 1400)
1D30 (15, 613)
ᵑ (53, 641)
µ (114, 91)
Ꞷ (128, 1254)
Ṕ (98, 813)
ŧ (143, 240)
𝼒 (69, 1534)
ｄ (98, 1431)
ᴯ (253, 598)
ᵰ (37, 669)
ỏ (253, 912)
ↅ (114, 1079)
𐞤 (98, 1490)
ṅ (114, 799)
ƕ (114, 282)
Ƞ (37, 409)
ĳ (83, 199)
ṇ (143, 799)
Ł (53, 213)
Ꭓ (83, 1254)
0160 (15, 240)
ᵏ (253, 627)
ị (195, 912)
ⅴ (98, 1065)
𝼂 (69, 1520)
ɏ (253, 437)
ꝣ (83, 1184)
ₔ (98, 988)
A7C0 (15, 1267)
𝼆 (128, 1520)
ᵴ (98, 669)
01D0 (15, 338)
𝼩 (170, 1547)
Ʀ (128, 296)
ꜣ (83, 1127)
ₙ (170, 988)
1DF00 (15, 1520)
ơ (53, 296)
Ꜧ (128, 1127)
ǩ (170, 352)
2070 (15, 972)
ꟲ (69, 1308)
ʭ (222, 522)
1,487 (415, 1561)
2170 (15, 1065)
ǯ (253, 352)
ᴣ (83, 598)
ᵍ (222, 627)
Ƹ (157, 310)
ᶔ (98, 697)
ｌ (209, 1431)
𐞠 (37, 1490)
Ṟ (237, 813)
Ũ (157, 240)
ë (195, 132)
ↂ (69, 1079)
ｚ (182, 1446)
ǐ (37, 338)
ꝡ (53, 1184)
2180 (15, 1079)
ɔ (98, 451)
ᶆ (128, 683)
ↆ (128, 1079)
İ (37, 199)
ᴀ (37, 570)
Ḹ (157, 785)
ꝛ (195, 1170)
Ȓ (69, 395)
ẹ (170, 898)
ầ (143, 884)
Ý (222, 118)
Ĳ (69, 199)
Ŋ (182, 213)
ᵢ (69, 655)
Ȳ (69, 423)
ᵀ (37, 627)
⅂ (69, 1034)
ꝼ (209, 1198)
Ꞹ (157, 1254)
ṷ (143, 841)
Ｓ (83, 1415)
ᵣ (83, 655)
d (98, 47)
ȸ (157, 423)
ᴳ (83, 613)
ꝴ (98, 1198)
Ɜ (195, 1240)
ｒ (69, 1446)
Ꝉ (157, 1156)
ṵ (114, 841)
o (253, 47)
Ơ (37, 296)
＼ (209, 1415)
0250 (15, 451)
ȋ (195, 381)
1EE0 (15, 940)
ȿ (253, 423)
Ꜥ (98, 1127)
ʙ (170, 508)
¤ (98, 78)
ć (143, 159)
Ṭ (209, 827)
ɵ (114, 480)
ʲ (69, 536)
ꜥ (114, 1127)
ᵄ (98, 627)
ā (53, 159)
ᴇ (143, 570)
ṓ (83, 813)
Ꞿ (237, 1254)
Ĥ (98, 186)
ⁱ (53, 972)
ᴰ (37, 613)
ʨ (157, 522)
ĝ (222, 172)
ő (53, 226)
ﬂ (69, 1382)
ᵺ (182, 669)
Ⅎ (69, 1020)
ᶞ (237, 697)
ọ (222, 912)
ᵌ (209, 627)
ˢ (69, 553)
𝼏 (253, 1520)
ᶎ (237, 683)
0180 (15, 268)
Ŏ (237, 213)
ɳ (83, 480)
ꭤ (98, 1366)
Ḑ (37, 757)
ᵎ (237, 627)
Ǉ (143, 324)
⁸ (157, 972)
｜ (209, 1446)
ṩ (170, 827)
ě (195, 172)
ᴱ (53, 613)
ƥ (114, 296)
C0 Controls and Basic Latin0000–007F(identical to ASCII) (332, 41)
ɞ (237, 451)
Ḁ (37, 742)
Ḉ (157, 742)
ẟ (253, 870)
［ (195, 1415)
ự (53, 954)
ꞛ (195, 1226)
ꟳ (83, 1308)
U+ (15, 7)
𐞎 (237, 1463)
¡ (53, 78)
𐞺 (182, 1504)
Ã (83, 105)
ꝗ (143, 1170)
Ǵ (98, 366)
𐞰 (37, 1504)
ꭕ (114, 1352)
Ṳ (69, 841)
ʆ (128, 494)
Ǒ (53, 338)
Ꝼ (195, 1198)
ᵈ (157, 627)
AB60 (15, 1366)
208 (415, 352)
Ƿ (143, 366)
ꝰ (37, 1198)
W (143, 34)
ꬻ (195, 1325)
² (69, 91)
ꟊ (182, 1267)
Ẽ (209, 898)
ɒ (69, 451)
ə (170, 451)
ꬶ (128, 1325)
ṹ (170, 841)
𐞛 (195, 1477)
Ɋ (182, 437)
ƽ (222, 310)
ᵠ (37, 655)
ꞿ (253, 1254)
ⱽ (222, 1110)
ṛ (195, 813)
Ỹ (157, 954)
ȁ (53, 381)
ꝲ (69, 1198)
æ (128, 132)
ꞡ (53, 1240)
ᴏ (253, 570)
ʤ (98, 522)
ª (182, 78)
ↁ (53, 1079)
Ằ (37, 898)
Į (237, 186)
𝼉 (170, 1520)
ｋ (195, 1431)
IPA Extensions0250–02AF (332, 487)
Â (69, 105)
× (143, 118)
Ộ (157, 926)
Ḝ (209, 757)
z (182, 61)
ᶾ (237, 726)
ẃ (83, 855)
2C60 (15, 1096)
ᴶ (128, 613)
Ŝ (209, 226)
ᴄ (98, 570)
ᴧ (143, 598)
Ẃ (69, 855)
ꝥ (114, 1184)
È (157, 105)
𐞁 (53, 1463)
ŕ (114, 226)
Ɨ (143, 282)
Ǩ (157, 352)
ꭡ (53, 1366)
K (182, 1006)
ᶐ (37, 697)
Ợ (69, 940)
ǅ (114, 324)
Ɓ (53, 268)
ŗ (143, 226)
ẙ (170, 870)
¹ (170, 91)
ⱶ (128, 1110)
Ꞝ (209, 1226)
Ó (83, 118)
Ȅ (98, 381)
ꭆ (128, 1338)
ʈ (157, 494)
ᶮ (237, 711)
2130 (15, 1020)
č (222, 159)
ȣ (83, 409)
ᶦ (128, 711)
Ě (182, 172)
ᵧ (143, 655)
º (182, 91)
1D60 (15, 655)
ả (83, 884)
Ꞽ (209, 1254)
ꬷ (143, 1325)
Ễ (98, 912)
ꭥ (114, 1366)
Ȇ (128, 381)
Ⱥ (182, 423)
Ｙ (170, 1415)
ꭑ (53, 1352)
ứ (170, 940)
⅏ (253, 1034)
ỷ (143, 954)
00D0 (15, 118)
ṯ (253, 827)
ȡ (53, 409)
[ (195, 34)
ꞥ (114, 1240)
ȭ (222, 409)
ƙ (170, 282)
ℨ (157, 1006)
96 (415, 487)
Superscripts and Subscripts2070–209F (332, 980)
É (170, 105)
Ｍ (222, 1400)
ƹ (170, 310)
Ǭ (209, 352)
⁼ (209, 972)
ṃ (83, 799)
ʄ (98, 494)
